Provide the [x, y] coordinate of the cell's center where the given text is located.  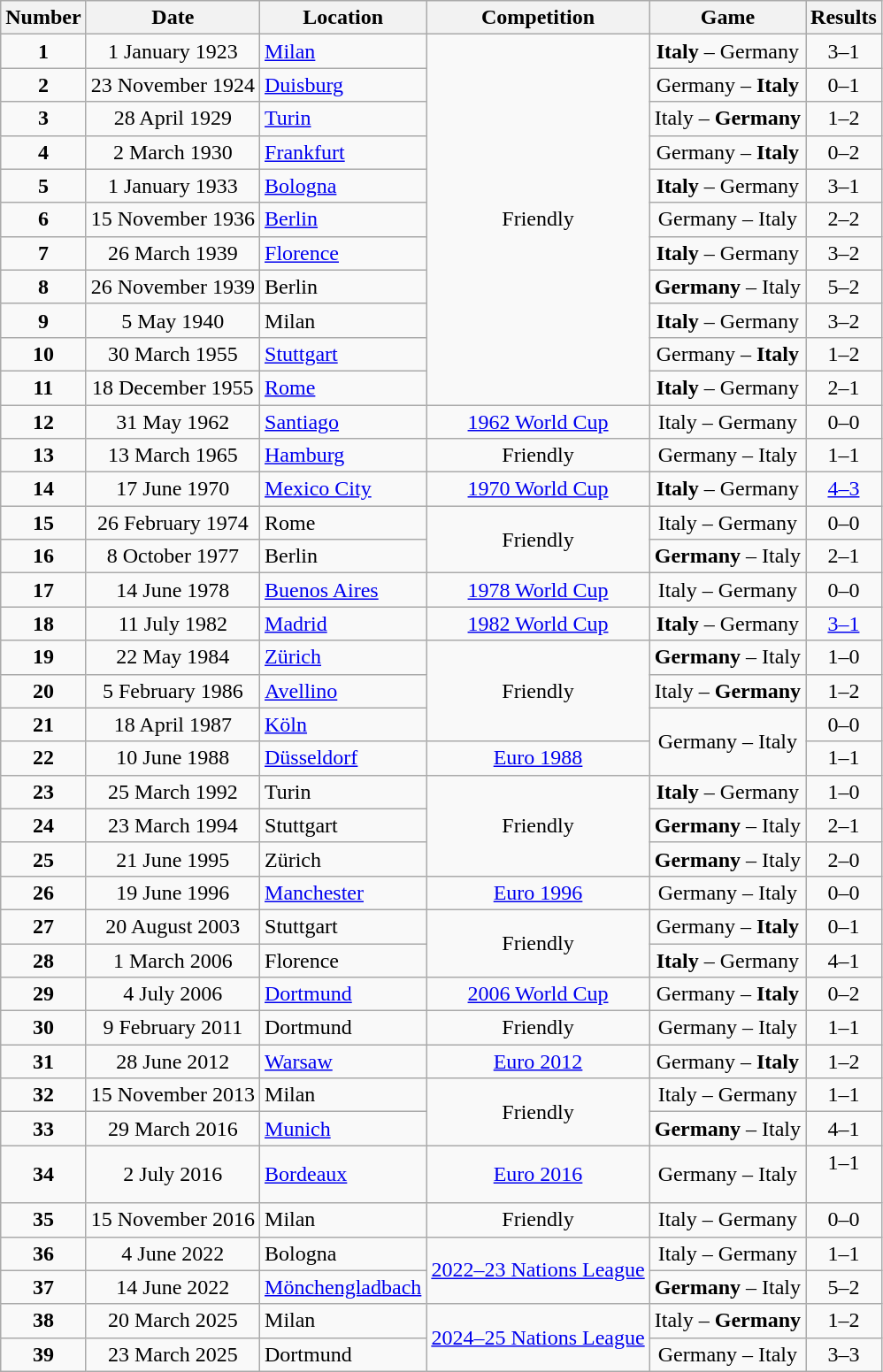
28 [43, 960]
1 January 1923 [173, 51]
23 March 1994 [173, 825]
20 [43, 691]
31 [43, 1062]
10 June 1988 [173, 758]
25 March 1992 [173, 792]
26 February 1974 [173, 523]
28 April 1929 [173, 119]
17 June 1970 [173, 489]
13 March 1965 [173, 456]
15 November 2016 [173, 1220]
11 July 1982 [173, 624]
20 March 2025 [173, 1321]
32 [43, 1095]
Duisburg [343, 85]
14 [43, 489]
15 [43, 523]
8 October 1977 [173, 556]
39 [43, 1354]
1982 World Cup [538, 624]
15 November 1936 [173, 219]
4 [43, 152]
4–3 [844, 489]
Düsseldorf [343, 758]
Bordeaux [343, 1175]
5 [43, 186]
21 June 1995 [173, 859]
Warsaw [343, 1062]
20 August 2003 [173, 926]
1978 World Cup [538, 590]
17 [43, 590]
3 [43, 119]
Location [343, 18]
24 [43, 825]
2–0 [844, 859]
2006 World Cup [538, 994]
2024–25 Nations League [538, 1338]
16 [43, 556]
Mexico City [343, 489]
7 [43, 253]
9 February 2011 [173, 1028]
37 [43, 1287]
Euro 1988 [538, 758]
29 March 2016 [173, 1129]
3–3 [844, 1354]
6 [43, 219]
Buenos Aires [343, 590]
30 [43, 1028]
2 [43, 85]
30 March 1955 [173, 354]
26 [43, 893]
31 May 1962 [173, 422]
5 May 1940 [173, 320]
11 [43, 387]
14 June 1978 [173, 590]
38 [43, 1321]
14 June 2022 [173, 1287]
35 [43, 1220]
8 [43, 287]
12 [43, 422]
Euro 2012 [538, 1062]
2 March 1930 [173, 152]
36 [43, 1253]
Number [43, 18]
2022–23 Nations League [538, 1270]
Munich [343, 1129]
Frankfurt [343, 152]
Hamburg [343, 456]
34 [43, 1175]
Euro 2016 [538, 1175]
33 [43, 1129]
Avellino [343, 691]
Madrid [343, 624]
Santiago [343, 422]
5 February 1986 [173, 691]
19 June 1996 [173, 893]
27 [43, 926]
1962 World Cup [538, 422]
9 [43, 320]
1 March 2006 [173, 960]
10 [43, 354]
28 June 2012 [173, 1062]
Mönchengladbach [343, 1287]
13 [43, 456]
2 July 2016 [173, 1175]
21 [43, 724]
18 April 1987 [173, 724]
26 November 1939 [173, 287]
Köln [343, 724]
Competition [538, 18]
1 [43, 51]
Date [173, 18]
15 November 2013 [173, 1095]
26 March 1939 [173, 253]
Manchester [343, 893]
29 [43, 994]
4 July 2006 [173, 994]
4 June 2022 [173, 1253]
23 [43, 792]
1 January 1933 [173, 186]
Game [727, 18]
22 May 1984 [173, 657]
18 December 1955 [173, 387]
23 November 1924 [173, 85]
25 [43, 859]
22 [43, 758]
19 [43, 657]
Euro 1996 [538, 893]
1970 World Cup [538, 489]
23 March 2025 [173, 1354]
18 [43, 624]
Results [844, 18]
2–2 [844, 219]
